Extract the [X, Y] coordinate from the center of the cell holding the provided text.  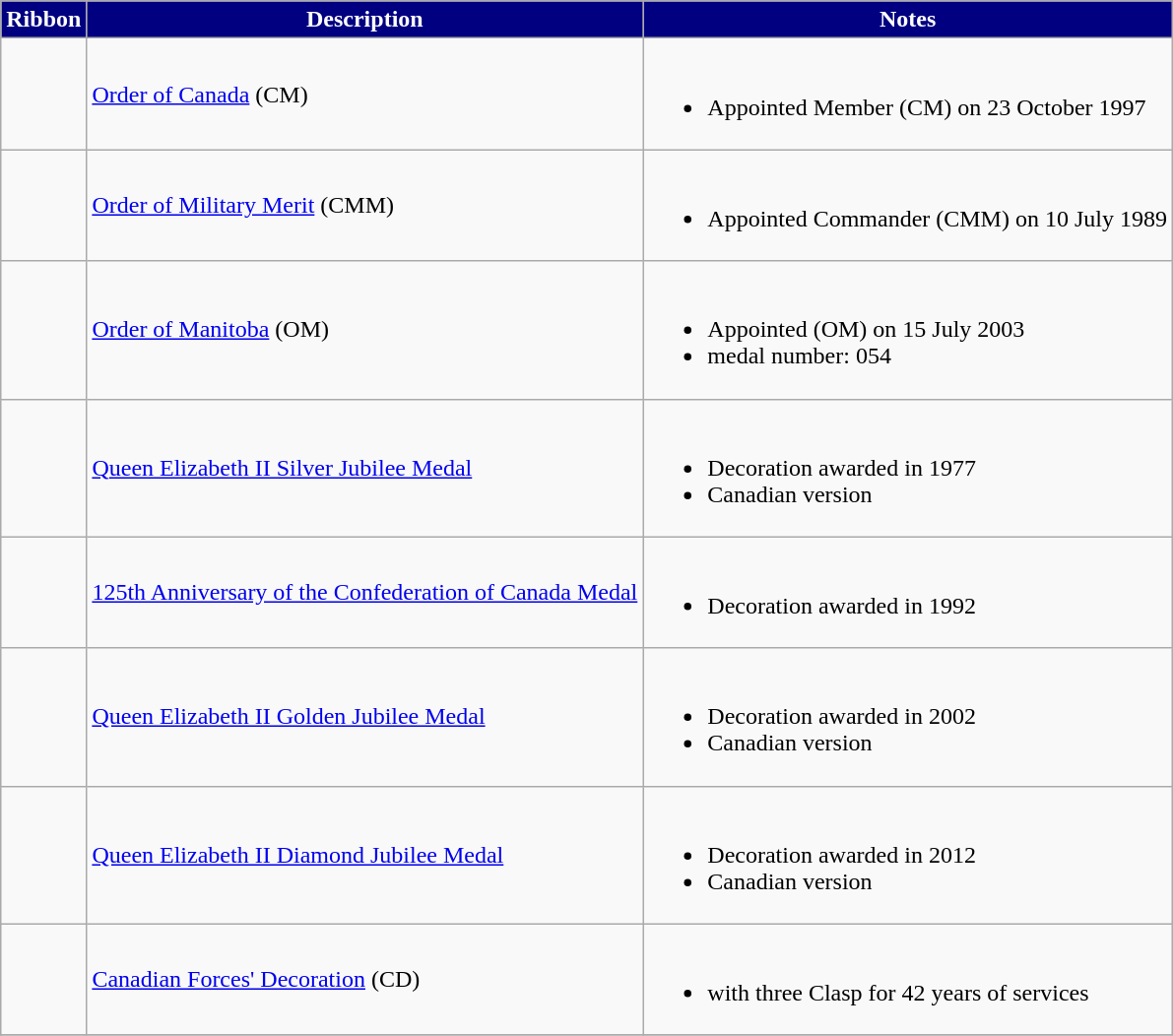
Description [364, 20]
Decoration awarded in 2002Canadian version [908, 717]
Queen Elizabeth II Diamond Jubilee Medal [364, 855]
Order of Manitoba (OM) [364, 330]
Appointed (OM) on 15 July 2003medal number: 054 [908, 330]
Decoration awarded in 1977Canadian version [908, 468]
Order of Military Merit (CMM) [364, 205]
Notes [908, 20]
Appointed Member (CM) on 23 October 1997 [908, 95]
Queen Elizabeth II Golden Jubilee Medal [364, 717]
with three Clasp for 42 years of services [908, 979]
Queen Elizabeth II Silver Jubilee Medal [364, 468]
Decoration awarded in 2012Canadian version [908, 855]
Ribbon [43, 20]
125th Anniversary of the Confederation of Canada Medal [364, 593]
Appointed Commander (CMM) on 10 July 1989 [908, 205]
Decoration awarded in 1992 [908, 593]
Canadian Forces' Decoration (CD) [364, 979]
Order of Canada (CM) [364, 95]
